Search for the cell housing the specified text and yield its [X, Y] center coordinate. 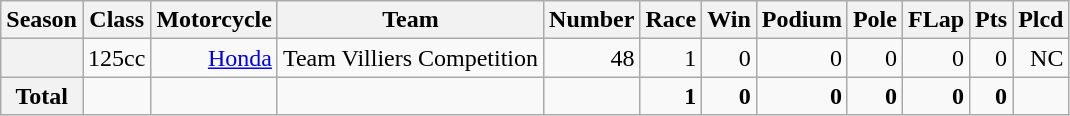
Total [42, 96]
Number [592, 20]
48 [592, 58]
Podium [802, 20]
Motorcycle [214, 20]
Team [410, 20]
FLap [936, 20]
Pts [992, 20]
Honda [214, 58]
Season [42, 20]
Class [116, 20]
Win [730, 20]
125cc [116, 58]
Team Villiers Competition [410, 58]
Race [671, 20]
Pole [874, 20]
NC [1041, 58]
Plcd [1041, 20]
